Search for the cell housing the specified text and yield its (X, Y) center coordinate. 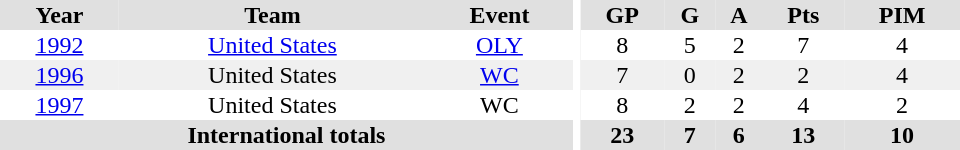
1992 (60, 45)
OLY (500, 45)
Event (500, 15)
International totals (286, 135)
1997 (60, 105)
13 (804, 135)
G (690, 15)
A (738, 15)
6 (738, 135)
5 (690, 45)
Pts (804, 15)
Year (60, 15)
1996 (60, 75)
GP (622, 15)
23 (622, 135)
Team (272, 15)
PIM (902, 15)
10 (902, 135)
0 (690, 75)
